Detect which cell encompasses the target text, then output its (x, y) center coordinate. 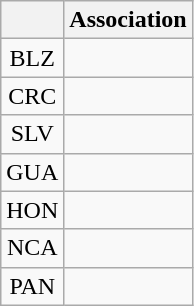
Association (128, 20)
GUA (32, 172)
CRC (32, 96)
PAN (32, 286)
BLZ (32, 58)
NCA (32, 248)
SLV (32, 134)
HON (32, 210)
